Search for the cell housing the specified text and yield its [x, y] center coordinate. 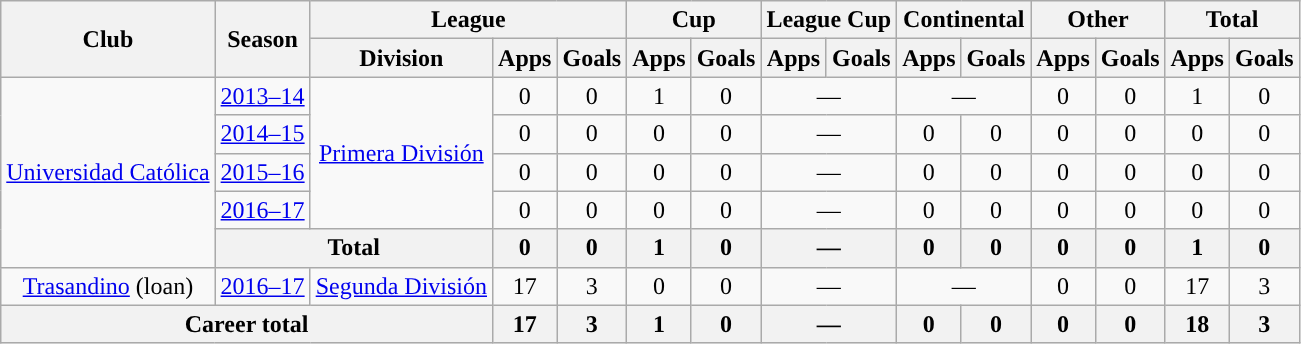
Other [1098, 20]
Universidad Católica [108, 172]
League Cup [829, 20]
2014–15 [262, 134]
Season [262, 39]
Continental [964, 20]
2015–16 [262, 172]
Division [401, 58]
Trasandino (loan) [108, 286]
League [468, 20]
2013–14 [262, 96]
Cup [694, 20]
Segunda División [401, 286]
Career total [247, 324]
Primera División [401, 153]
18 [1197, 324]
Club [108, 39]
